Identify which cell holds the provided text, then report its [x, y] central coordinate. 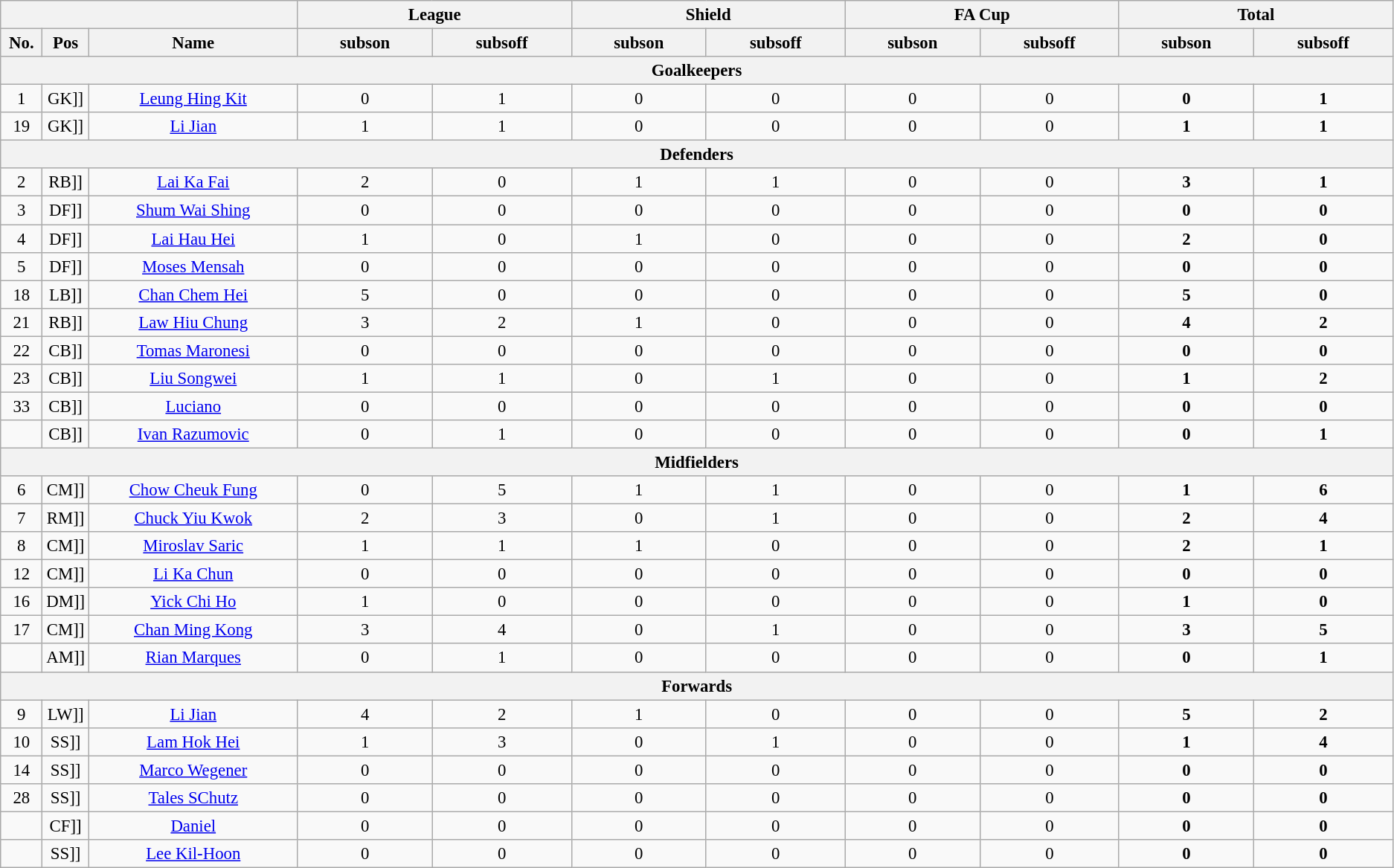
League [434, 15]
23 [22, 379]
Chow Cheuk Fung [193, 490]
Shum Wai Shing [193, 210]
LW]] [65, 714]
Midfielders [697, 462]
Luciano [193, 406]
Liu Songwei [193, 379]
Chuck Yiu Kwok [193, 518]
Rian Marques [193, 658]
19 [22, 126]
Tomas Maronesi [193, 350]
Leung Hing Kit [193, 99]
17 [22, 630]
Shield [708, 15]
Chan Chem Hei [193, 295]
Law Hiu Chung [193, 322]
Forwards [697, 686]
Lai Ka Fai [193, 182]
7 [22, 518]
Li Ka Chun [193, 574]
RM]] [65, 518]
Yick Chi Ho [193, 602]
Pos [65, 43]
21 [22, 322]
Daniel [193, 826]
Miroslav Saric [193, 546]
16 [22, 602]
28 [22, 798]
Lee Kil-Hoon [193, 854]
10 [22, 742]
DM]] [65, 602]
AM]] [65, 658]
Marco Wegener [193, 770]
33 [22, 406]
8 [22, 546]
18 [22, 295]
22 [22, 350]
Ivan Razumovic [193, 434]
14 [22, 770]
Goalkeepers [697, 71]
LB]] [65, 295]
Tales SChutz [193, 798]
Defenders [697, 155]
Lai Hau Hei [193, 239]
FA Cup [982, 15]
Name [193, 43]
Total [1256, 15]
CF]] [65, 826]
Lam Hok Hei [193, 742]
12 [22, 574]
9 [22, 714]
Moses Mensah [193, 266]
No. [22, 43]
Chan Ming Kong [193, 630]
